Return [X, Y] of the center of cell containing provided text 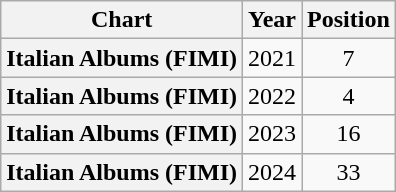
Position [349, 20]
Chart [122, 20]
2023 [272, 134]
2021 [272, 58]
2022 [272, 96]
7 [349, 58]
Year [272, 20]
33 [349, 172]
2024 [272, 172]
4 [349, 96]
16 [349, 134]
